Search for the cell housing the specified text and yield its [x, y] center coordinate. 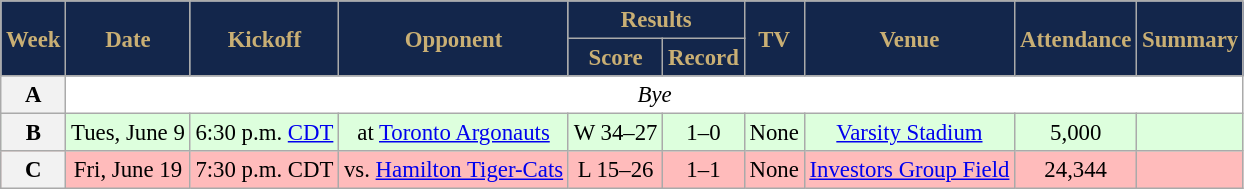
L 15–26 [615, 170]
Kickoff [264, 38]
Varsity Stadium [910, 133]
Date [128, 38]
Summary [1190, 38]
Bye [655, 95]
at Toronto Argonauts [454, 133]
Results [656, 20]
Venue [910, 38]
6:30 p.m. CDT [264, 133]
5,000 [1076, 133]
Record [704, 58]
A [34, 95]
Week [34, 38]
Investors Group Field [910, 170]
B [34, 133]
Tues, June 9 [128, 133]
Opponent [454, 38]
Attendance [1076, 38]
Score [615, 58]
1–1 [704, 170]
vs. Hamilton Tiger-Cats [454, 170]
W 34–27 [615, 133]
TV [774, 38]
Fri, June 19 [128, 170]
C [34, 170]
24,344 [1076, 170]
7:30 p.m. CDT [264, 170]
1–0 [704, 133]
